Pinpoint the cell where the given text exists, returning its (x, y) midpoint coordinate. 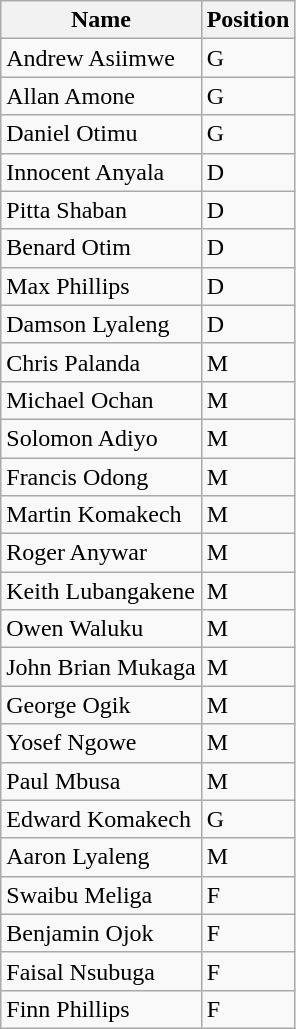
Damson Lyaleng (101, 324)
Roger Anywar (101, 553)
Paul Mbusa (101, 781)
Benard Otim (101, 248)
Finn Phillips (101, 1009)
Benjamin Ojok (101, 933)
Aaron Lyaleng (101, 857)
George Ogik (101, 705)
Francis Odong (101, 477)
Andrew Asiimwe (101, 58)
Position (248, 20)
John Brian Mukaga (101, 667)
Keith Lubangakene (101, 591)
Daniel Otimu (101, 134)
Martin Komakech (101, 515)
Swaibu Meliga (101, 895)
Allan Amone (101, 96)
Chris Palanda (101, 362)
Michael Ochan (101, 400)
Name (101, 20)
Innocent Anyala (101, 172)
Edward Komakech (101, 819)
Owen Waluku (101, 629)
Solomon Adiyo (101, 438)
Pitta Shaban (101, 210)
Faisal Nsubuga (101, 971)
Max Phillips (101, 286)
Yosef Ngowe (101, 743)
